Return the (x, y) coordinate for the center point of the cell that contains the specified text.  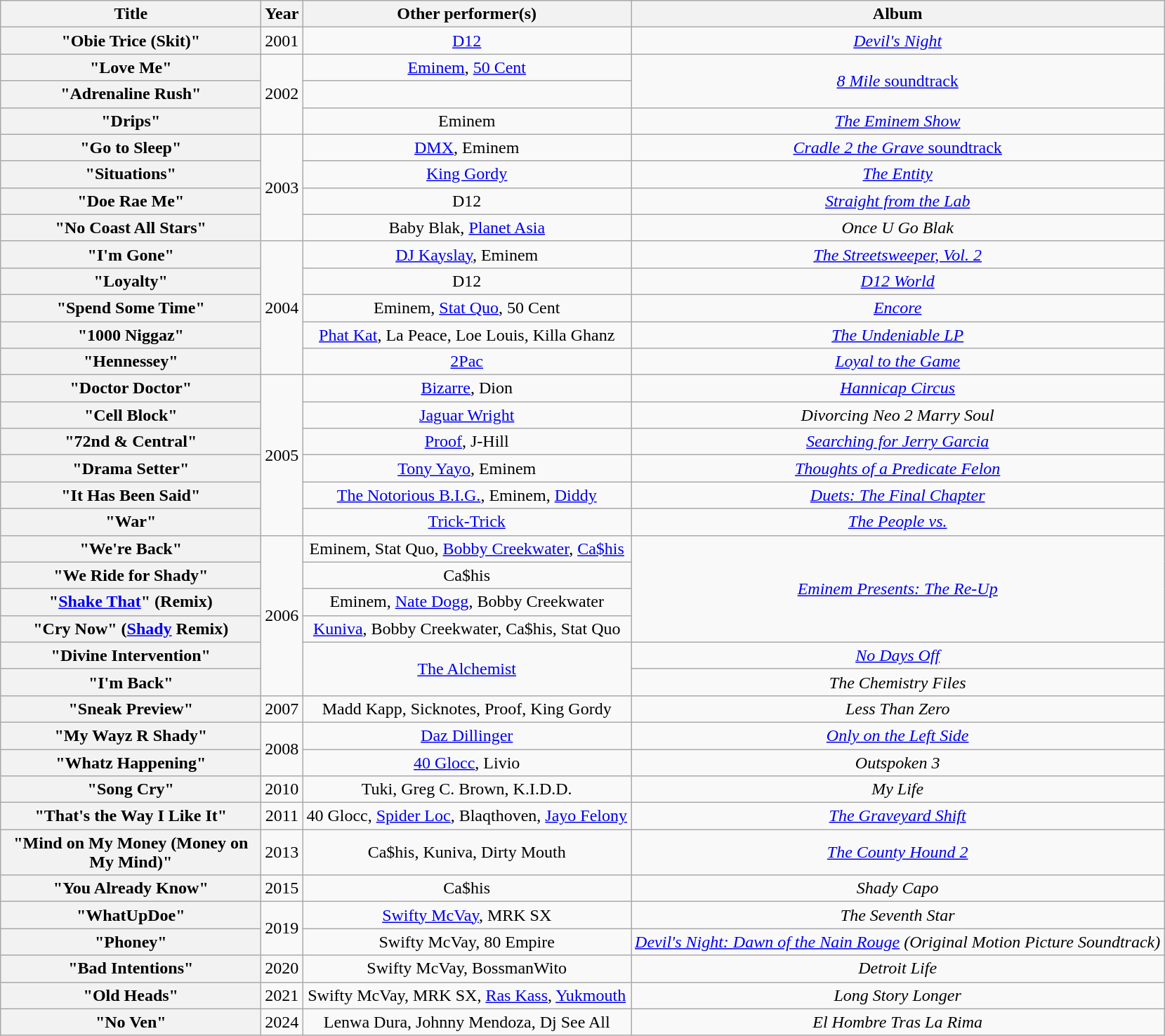
2010 (282, 789)
2015 (282, 889)
Title (131, 14)
"War" (131, 522)
"No Ven" (131, 1022)
Divorcing Neo 2 Marry Soul (897, 415)
Eminem (467, 121)
Eminem, 50 Cent (467, 67)
"Song Cry" (131, 789)
2011 (282, 816)
Outspoken 3 (897, 762)
Daz Dillinger (467, 735)
Shady Capo (897, 889)
Jaguar Wright (467, 415)
"I'm Gone" (131, 254)
"We Ride for Shady" (131, 575)
Madd Kapp, Sicknotes, Proof, King Gordy (467, 709)
Kuniva, Bobby Creekwater, Ca$his, Stat Quo (467, 629)
2006 (282, 615)
Other performer(s) (467, 14)
"Love Me" (131, 67)
Thoughts of a Predicate Felon (897, 468)
"Go to Sleep" (131, 147)
"72nd & Central" (131, 442)
40 Glocc, Livio (467, 762)
2001 (282, 41)
2021 (282, 995)
Proof, J-Hill (467, 442)
The People vs. (897, 522)
Detroit Life (897, 969)
"Mind on My Money (Money on My Mind)" (131, 853)
"My Wayz R Shady" (131, 735)
The Notorious B.I.G., Eminem, Diddy (467, 495)
"Spend Some Time" (131, 308)
"Sneak Preview" (131, 709)
"1000 Niggaz" (131, 335)
Cradle 2 the Grave soundtrack (897, 147)
"Old Heads" (131, 995)
"Shake That" (Remix) (131, 602)
"Loyalty" (131, 281)
Loyal to the Game (897, 362)
"WhatUpDoe" (131, 915)
Lenwa Dura, Johnny Mendoza, Dj See All (467, 1022)
Eminem, Stat Quo, Bobby Creekwater, Ca$his (467, 549)
Swifty McVay, MRK SX, Ras Kass, Yukmouth (467, 995)
Bizarre, Dion (467, 388)
The Eminem Show (897, 121)
Only on the Left Side (897, 735)
Year (282, 14)
My Life (897, 789)
2020 (282, 969)
DMX, Eminem (467, 147)
Hannicap Circus (897, 388)
Tuki, Greg C. Brown, K.I.D.D. (467, 789)
2004 (282, 308)
Trick-Trick (467, 522)
The County Hound 2 (897, 853)
2003 (282, 188)
"Hennessey" (131, 362)
No Days Off (897, 655)
DJ Kayslay, Eminem (467, 254)
"Drips" (131, 121)
2005 (282, 455)
Searching for Jerry Garcia (897, 442)
2013 (282, 853)
D12 World (897, 281)
Eminem, Stat Quo, 50 Cent (467, 308)
2019 (282, 929)
"Doctor Doctor" (131, 388)
"Situations" (131, 174)
8 Mile soundtrack (897, 81)
"You Already Know" (131, 889)
Swifty McVay, 80 Empire (467, 942)
Long Story Longer (897, 995)
Once U Go Blak (897, 228)
"Phoney" (131, 942)
"Bad Intentions" (131, 969)
Encore (897, 308)
"Adrenaline Rush" (131, 94)
The Alchemist (467, 669)
The Undeniable LP (897, 335)
2008 (282, 749)
Phat Kat, La Peace, Loe Louis, Killa Ghanz (467, 335)
The Streetsweeper, Vol. 2 (897, 254)
Devil's Night (897, 41)
Swifty McVay, BossmanWito (467, 969)
King Gordy (467, 174)
Straight from the Lab (897, 201)
2024 (282, 1022)
2002 (282, 94)
"Doe Rae Me" (131, 201)
"No Coast All Stars" (131, 228)
Eminem Presents: The Re-Up (897, 589)
El Hombre Tras La Rima (897, 1022)
Swifty McVay, MRK SX (467, 915)
40 Glocc, Spider Loc, Blaqthoven, Jayo Felony (467, 816)
The Chemistry Files (897, 682)
2007 (282, 709)
"It Has Been Said" (131, 495)
"I'm Back" (131, 682)
"Drama Setter" (131, 468)
The Seventh Star (897, 915)
"We're Back" (131, 549)
Eminem, Nate Dogg, Bobby Creekwater (467, 602)
Album (897, 14)
Ca$his, Kuniva, Dirty Mouth (467, 853)
Devil's Night: Dawn of the Nain Rouge (Original Motion Picture Soundtrack) (897, 942)
Duets: The Final Chapter (897, 495)
2Pac (467, 362)
Baby Blak, Planet Asia (467, 228)
"Whatz Happening" (131, 762)
Tony Yayo, Eminem (467, 468)
Less Than Zero (897, 709)
"That's the Way I Like It" (131, 816)
"Cry Now" (Shady Remix) (131, 629)
"Divine Intervention" (131, 655)
"Cell Block" (131, 415)
The Graveyard Shift (897, 816)
The Entity (897, 174)
"Obie Trice (Skit)" (131, 41)
